For the text-containing cell, return its midpoint in [X, Y] coordinate format. 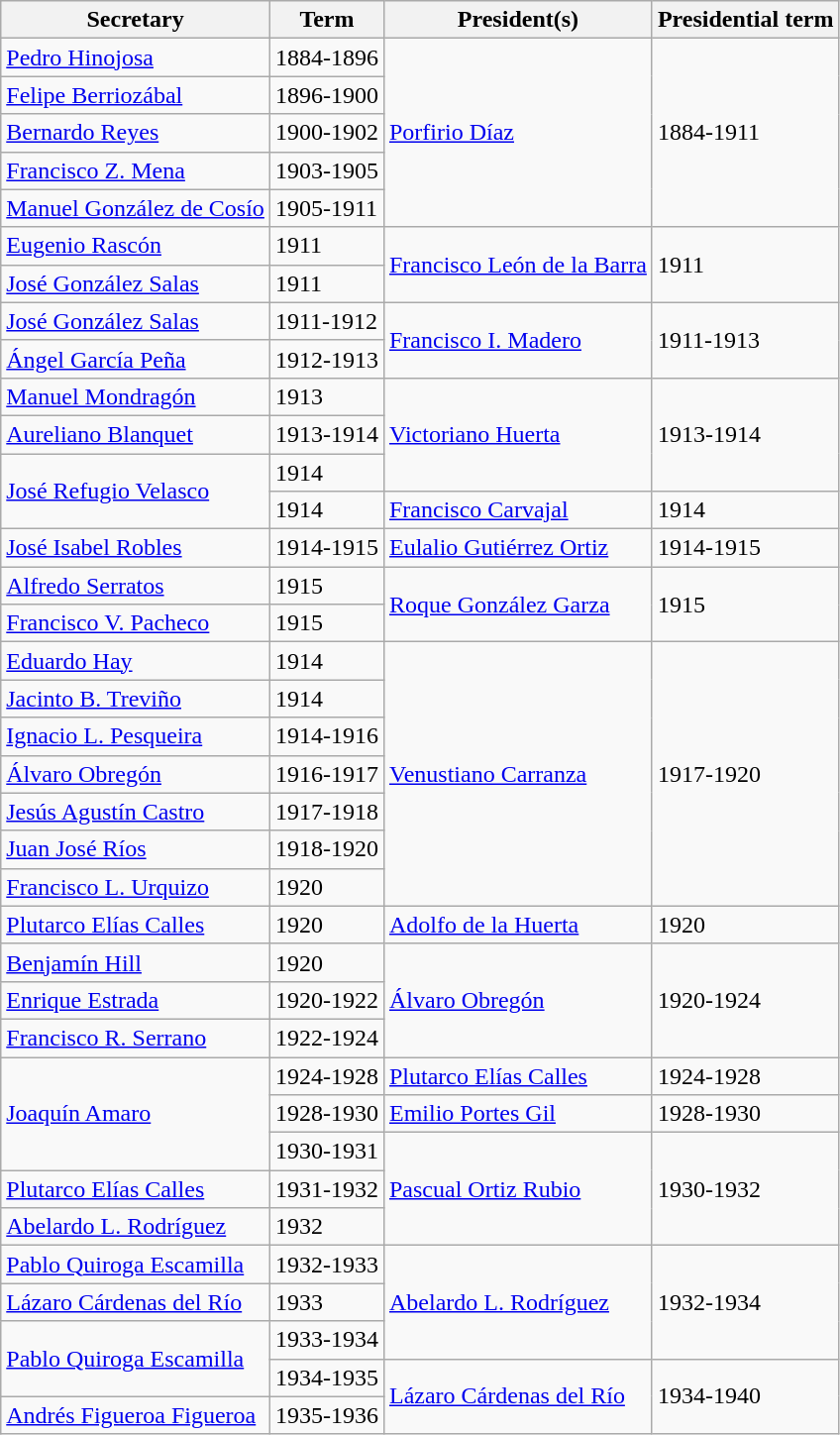
1917-1920 [745, 774]
President(s) [517, 20]
Francisco L. Urquizo [136, 887]
Francisco Carvajal [517, 510]
1905-1911 [327, 208]
Francisco Z. Mena [136, 170]
Eugenio Rascón [136, 246]
Enrique Estrada [136, 1000]
1933-1934 [327, 1340]
Roque González Garza [517, 605]
Jesús Agustín Castro [136, 812]
1903-1905 [327, 170]
Victoriano Huerta [517, 434]
1917-1918 [327, 812]
1935-1936 [327, 1415]
Pascual Ortiz Rubio [517, 1189]
1934-1935 [327, 1378]
Joaquín Amaro [136, 1113]
Francisco R. Serrano [136, 1038]
1930-1931 [327, 1152]
1932-1933 [327, 1265]
Andrés Figueroa Figueroa [136, 1415]
1884-1896 [327, 57]
Manuel González de Cosío [136, 208]
Francisco V. Pacheco [136, 623]
Eulalio Gutiérrez Ortiz [517, 548]
Aureliano Blanquet [136, 434]
1914-1916 [327, 736]
1884-1911 [745, 133]
1934-1940 [745, 1396]
1911-1913 [745, 340]
Bernardo Reyes [136, 133]
Ignacio L. Pesqueira [136, 736]
Jacinto B. Treviño [136, 699]
1933 [327, 1302]
1931-1932 [327, 1189]
Felipe Berriozábal [136, 95]
1911-1912 [327, 321]
Juan José Ríos [136, 849]
José Refugio Velasco [136, 492]
Porfirio Díaz [517, 133]
Francisco León de la Barra [517, 265]
1932 [327, 1227]
1932-1934 [745, 1302]
Benjamín Hill [136, 962]
Adolfo de la Huerta [517, 925]
1900-1902 [327, 133]
1916-1917 [327, 774]
1912-1913 [327, 359]
Emilio Portes Gil [517, 1114]
Pedro Hinojosa [136, 57]
José Isabel Robles [136, 548]
Secretary [136, 20]
Francisco I. Madero [517, 340]
Alfredo Serratos [136, 586]
1930-1932 [745, 1189]
1913 [327, 396]
Venustiano Carranza [517, 774]
Manuel Mondragón [136, 396]
1920-1924 [745, 1000]
Ángel García Peña [136, 359]
1896-1900 [327, 95]
1922-1924 [327, 1038]
Eduardo Hay [136, 661]
1920-1922 [327, 1000]
Presidential term [745, 20]
Term [327, 20]
1918-1920 [327, 849]
